Return the (X, Y) coordinate for the center point of the cell that contains the specified text.  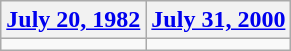
July 20, 1982 (74, 20)
July 31, 2000 (218, 20)
